For the text-containing cell, return its midpoint in [X, Y] coordinate format. 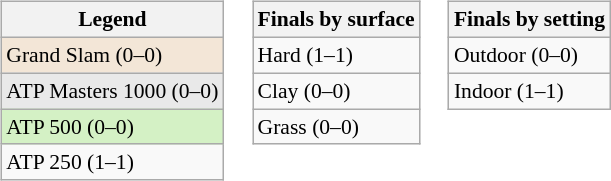
Indoor (1–1) [530, 91]
Finals by setting [530, 20]
Hard (1–1) [336, 55]
Grand Slam (0–0) [112, 55]
Finals by surface [336, 20]
Clay (0–0) [336, 91]
ATP 500 (0–0) [112, 127]
Grass (0–0) [336, 127]
Outdoor (0–0) [530, 55]
Legend [112, 20]
ATP Masters 1000 (0–0) [112, 91]
ATP 250 (1–1) [112, 162]
